For the text-containing cell, return its midpoint in [x, y] coordinate format. 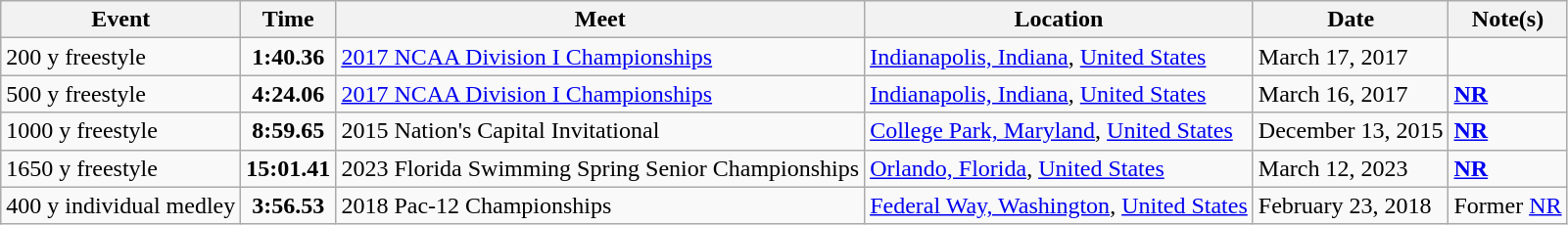
College Park, Maryland, United States [1060, 131]
4:24.06 [288, 94]
March 17, 2017 [1351, 57]
2018 Pac-12 Championships [600, 205]
March 16, 2017 [1351, 94]
Federal Way, Washington, United States [1060, 205]
March 12, 2023 [1351, 168]
3:56.53 [288, 205]
2023 Florida Swimming Spring Senior Championships [600, 168]
Date [1351, 20]
February 23, 2018 [1351, 205]
1000 y freestyle [121, 131]
Former NR [1508, 205]
Note(s) [1508, 20]
2015 Nation's Capital Invitational [600, 131]
Location [1060, 20]
15:01.41 [288, 168]
Event [121, 20]
500 y freestyle [121, 94]
December 13, 2015 [1351, 131]
200 y freestyle [121, 57]
Time [288, 20]
1650 y freestyle [121, 168]
1:40.36 [288, 57]
Orlando, Florida, United States [1060, 168]
8:59.65 [288, 131]
400 y individual medley [121, 205]
Meet [600, 20]
